Return the (x, y) coordinate for the center point of the cell that contains the specified text.  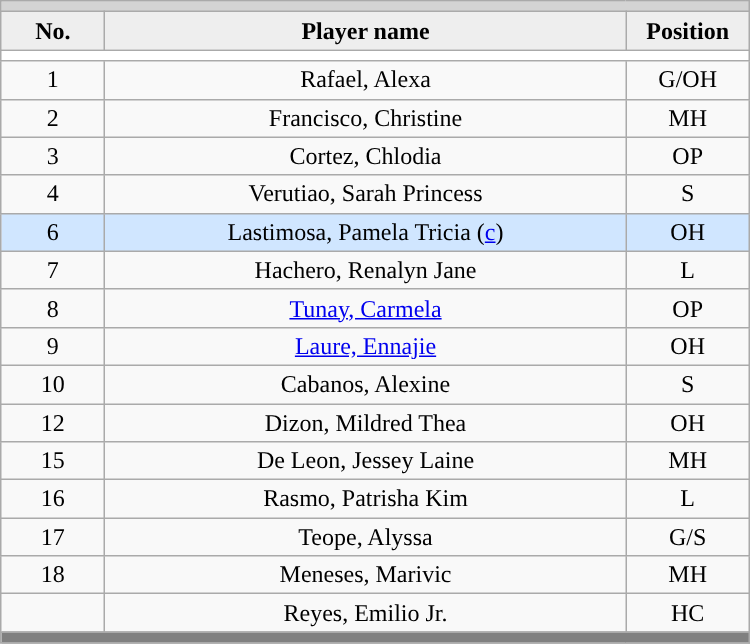
18 (53, 575)
Dizon, Mildred Thea (366, 423)
1 (53, 80)
Tunay, Carmela (366, 308)
Rasmo, Patrisha Kim (366, 499)
Cabanos, Alexine (366, 384)
7 (53, 270)
Rafael, Alexa (366, 80)
G/OH (688, 80)
17 (53, 537)
8 (53, 308)
HC (688, 613)
4 (53, 194)
Teope, Alyssa (366, 537)
6 (53, 232)
3 (53, 156)
16 (53, 499)
No. (53, 31)
Cortez, Chlodia (366, 156)
2 (53, 118)
Francisco, Christine (366, 118)
Reyes, Emilio Jr. (366, 613)
Position (688, 31)
Verutiao, Sarah Princess (366, 194)
G/S (688, 537)
Hachero, Renalyn Jane (366, 270)
Lastimosa, Pamela Tricia (c) (366, 232)
10 (53, 384)
De Leon, Jessey Laine (366, 461)
Player name (366, 31)
15 (53, 461)
Laure, Ennajie (366, 346)
Meneses, Marivic (366, 575)
9 (53, 346)
12 (53, 423)
